Scan for the cell matching the given text and deliver its [X, Y] coordinate at center. 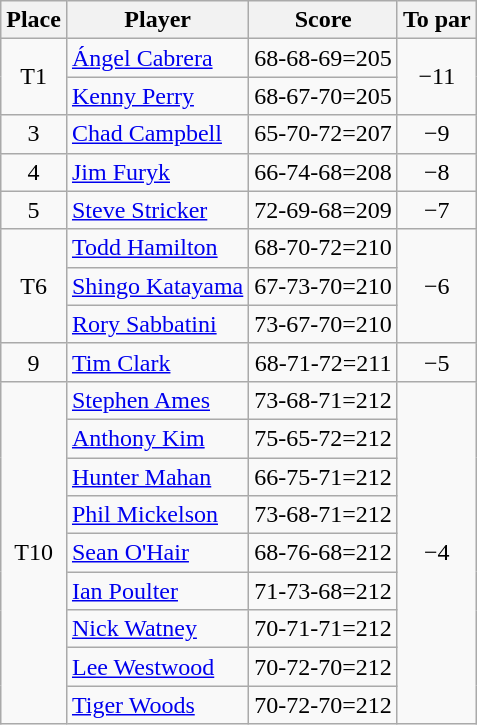
73-67-70=210 [324, 324]
Sean O'Hair [157, 553]
72-69-68=209 [324, 210]
T10 [34, 552]
−6 [436, 286]
Hunter Mahan [157, 477]
Phil Mickelson [157, 515]
67-73-70=210 [324, 286]
9 [34, 362]
68-67-70=205 [324, 96]
−7 [436, 210]
Tim Clark [157, 362]
70-71-71=212 [324, 629]
−9 [436, 134]
Chad Campbell [157, 134]
T1 [34, 77]
Kenny Perry [157, 96]
68-68-69=205 [324, 58]
Jim Furyk [157, 172]
5 [34, 210]
68-76-68=212 [324, 553]
Player [157, 20]
Score [324, 20]
−5 [436, 362]
4 [34, 172]
Nick Watney [157, 629]
−4 [436, 552]
66-75-71=212 [324, 477]
−11 [436, 77]
Steve Stricker [157, 210]
Place [34, 20]
68-70-72=210 [324, 248]
71-73-68=212 [324, 591]
Rory Sabbatini [157, 324]
To par [436, 20]
65-70-72=207 [324, 134]
Anthony Kim [157, 438]
Lee Westwood [157, 667]
Ángel Cabrera [157, 58]
T6 [34, 286]
Shingo Katayama [157, 286]
Ian Poulter [157, 591]
68-71-72=211 [324, 362]
75-65-72=212 [324, 438]
Stephen Ames [157, 400]
66-74-68=208 [324, 172]
Todd Hamilton [157, 248]
Tiger Woods [157, 705]
3 [34, 134]
−8 [436, 172]
